Pinpoint the cell where the given text exists, returning its (X, Y) midpoint coordinate. 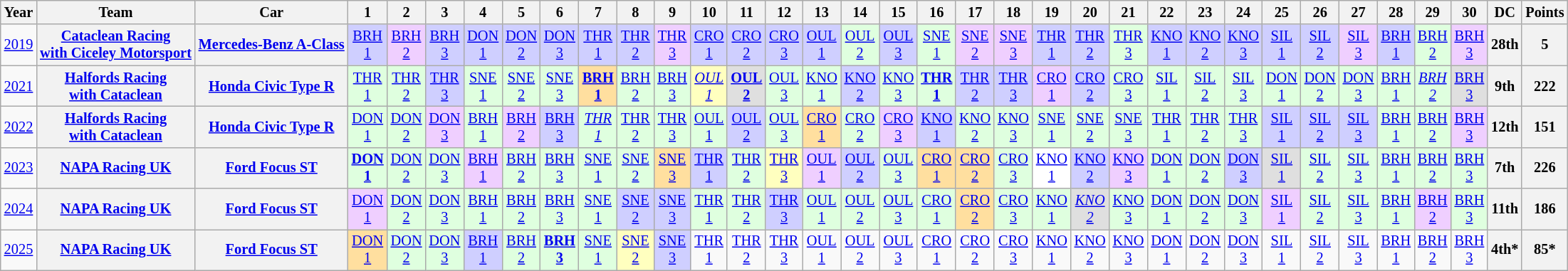
20 (1090, 12)
12th (1505, 127)
28th (1505, 45)
13 (822, 12)
30 (1470, 12)
4 (483, 12)
17 (975, 12)
85* (1545, 250)
11th (1505, 209)
151 (1545, 127)
2025 (19, 250)
3 (444, 12)
Points (1545, 12)
6 (560, 12)
11 (746, 12)
9th (1505, 86)
15 (899, 12)
18 (1013, 12)
10 (709, 12)
25 (1282, 12)
16 (936, 12)
2022 (19, 127)
226 (1545, 168)
1 (367, 12)
7th (1505, 168)
2021 (19, 86)
222 (1545, 86)
2023 (19, 168)
4th* (1505, 250)
12 (784, 12)
2 (407, 12)
29 (1433, 12)
Mercedes-Benz A-Class (272, 45)
26 (1320, 12)
27 (1359, 12)
23 (1205, 12)
9 (672, 12)
DC (1505, 12)
21 (1129, 12)
Car (272, 12)
14 (860, 12)
Cataclean Racingwith Ciceley Motorsport (115, 45)
28 (1396, 12)
Year (19, 12)
22 (1166, 12)
Team (115, 12)
2024 (19, 209)
19 (1052, 12)
2019 (19, 45)
7 (598, 12)
8 (636, 12)
186 (1545, 209)
24 (1243, 12)
